For the text-containing cell, return its midpoint in (x, y) coordinate format. 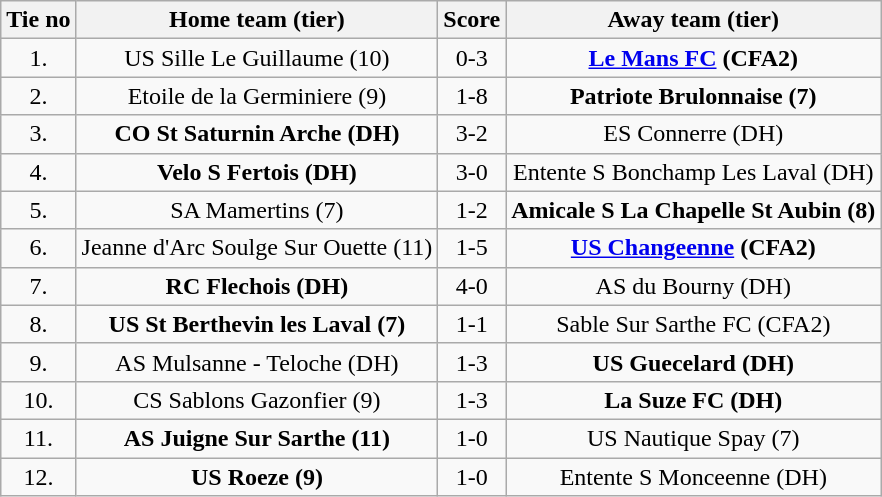
US St Berthevin les Laval (7) (257, 324)
5. (38, 210)
US Sille Le Guillaume (10) (257, 58)
Entente S Bonchamp Les Laval (DH) (694, 172)
12. (38, 477)
US Nautique Spay (7) (694, 438)
ES Connerre (DH) (694, 134)
La Suze FC (DH) (694, 400)
Entente S Monceenne (DH) (694, 477)
4. (38, 172)
Away team (tier) (694, 20)
Patriote Brulonnaise (7) (694, 96)
RC Flechois (DH) (257, 286)
US Roeze (9) (257, 477)
3-2 (472, 134)
6. (38, 248)
8. (38, 324)
10. (38, 400)
Jeanne d'Arc Soulge Sur Ouette (11) (257, 248)
0-3 (472, 58)
Score (472, 20)
1. (38, 58)
11. (38, 438)
2. (38, 96)
1-2 (472, 210)
3-0 (472, 172)
SA Mamertins (7) (257, 210)
Tie no (38, 20)
Velo S Fertois (DH) (257, 172)
4-0 (472, 286)
Home team (tier) (257, 20)
AS Mulsanne - Teloche (DH) (257, 362)
Amicale S La Chapelle St Aubin (8) (694, 210)
Le Mans FC (CFA2) (694, 58)
3. (38, 134)
Etoile de la Germiniere (9) (257, 96)
1-8 (472, 96)
CO St Saturnin Arche (DH) (257, 134)
AS du Bourny (DH) (694, 286)
US Changeenne (CFA2) (694, 248)
1-1 (472, 324)
9. (38, 362)
CS Sablons Gazonfier (9) (257, 400)
AS Juigne Sur Sarthe (11) (257, 438)
Sable Sur Sarthe FC (CFA2) (694, 324)
1-5 (472, 248)
US Guecelard (DH) (694, 362)
7. (38, 286)
